Output the [x, y] coordinate of the center of the cell containing the given text.  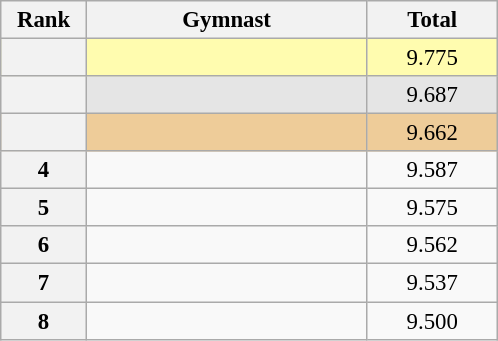
7 [44, 283]
9.562 [432, 245]
9.575 [432, 208]
Rank [44, 20]
9.775 [432, 58]
9.662 [432, 133]
Gymnast [226, 20]
5 [44, 208]
8 [44, 321]
9.687 [432, 95]
9.587 [432, 170]
6 [44, 245]
Total [432, 20]
4 [44, 170]
9.500 [432, 321]
9.537 [432, 283]
